Return the (X, Y) coordinate for the center point of the cell that contains the specified text.  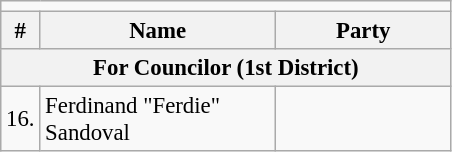
Party (363, 31)
For Councilor (1st District) (226, 68)
Ferdinand "Ferdie" Sandoval (158, 120)
Name (158, 31)
16. (20, 120)
# (20, 31)
